Capture the cell that displays the provided text and extract its [x, y] central coordinate. 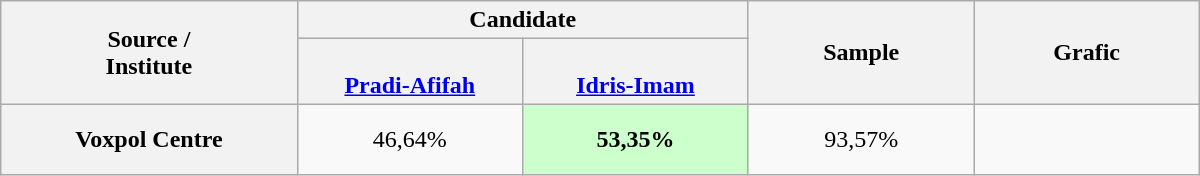
Grafic [1086, 52]
Pradi-Afifah [410, 72]
Voxpol Centre [149, 140]
93,57% [861, 140]
Sample [861, 52]
Source /Institute [149, 52]
46,64% [410, 140]
Idris-Imam [636, 72]
53,35% [636, 140]
Candidate [522, 20]
